Find where the given text appears and provide that cell's center as [X, Y] coordinate. 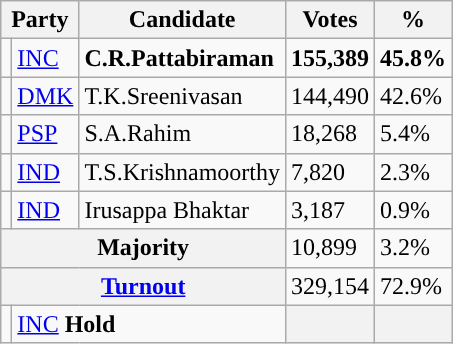
C.R.Pattabiraman [182, 58]
T.S.Krishnamoorthy [182, 172]
155,389 [330, 58]
45.8% [414, 58]
Irusappa Bhaktar [182, 210]
72.9% [414, 286]
Party [40, 20]
Candidate [182, 20]
DMK [46, 96]
329,154 [330, 286]
42.6% [414, 96]
3,187 [330, 210]
Majority [144, 248]
144,490 [330, 96]
INC [46, 58]
2.3% [414, 172]
3.2% [414, 248]
T.K.Sreenivasan [182, 96]
INC Hold [149, 324]
Votes [330, 20]
% [414, 20]
S.A.Rahim [182, 134]
7,820 [330, 172]
Turnout [144, 286]
5.4% [414, 134]
PSP [46, 134]
10,899 [330, 248]
18,268 [330, 134]
0.9% [414, 210]
